Determine the [X, Y] coordinate at the center of the cell enclosing the given text.  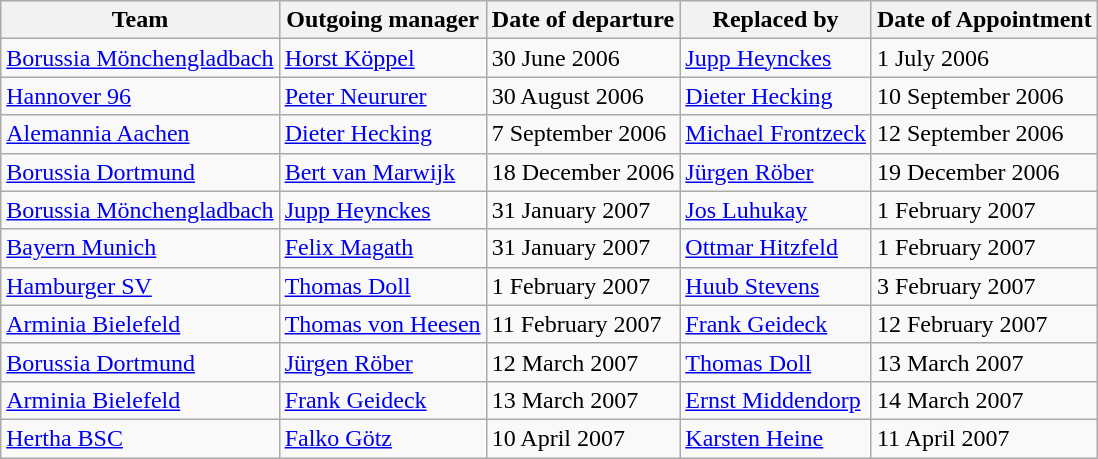
11 April 2007 [984, 438]
Ernst Middendorp [776, 400]
12 February 2007 [984, 324]
Bayern Munich [140, 248]
Alemannia Aachen [140, 134]
12 September 2006 [984, 134]
30 August 2006 [583, 96]
11 February 2007 [583, 324]
Felix Magath [382, 248]
10 September 2006 [984, 96]
Hertha BSC [140, 438]
Outgoing manager [382, 20]
Hamburger SV [140, 286]
1 July 2006 [984, 58]
Peter Neururer [382, 96]
14 March 2007 [984, 400]
Date of Appointment [984, 20]
Team [140, 20]
Horst Köppel [382, 58]
Karsten Heine [776, 438]
18 December 2006 [583, 172]
Jos Luhukay [776, 210]
Replaced by [776, 20]
Thomas von Heesen [382, 324]
12 March 2007 [583, 362]
Ottmar Hitzfeld [776, 248]
Falko Götz [382, 438]
19 December 2006 [984, 172]
10 April 2007 [583, 438]
Bert van Marwijk [382, 172]
Date of departure [583, 20]
30 June 2006 [583, 58]
Michael Frontzeck [776, 134]
7 September 2006 [583, 134]
Huub Stevens [776, 286]
3 February 2007 [984, 286]
Hannover 96 [140, 96]
